Scan for the cell matching the given text and deliver its (x, y) coordinate at center. 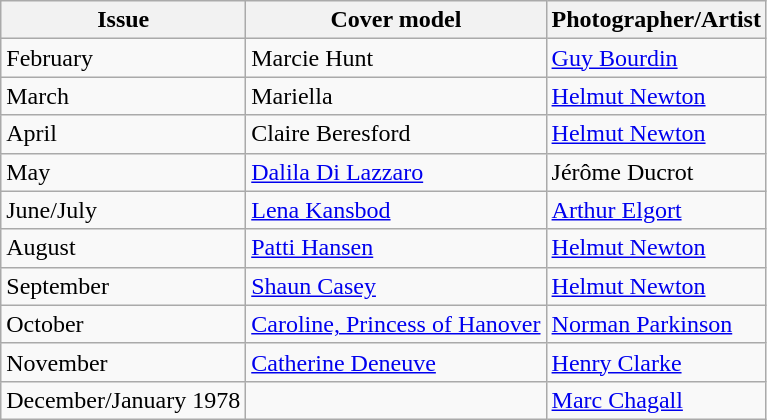
Henry Clarke (656, 362)
April (124, 134)
Lena Kansbod (396, 210)
Marc Chagall (656, 400)
Catherine Deneuve (396, 362)
Dalila Di Lazzaro (396, 172)
Photographer/Artist (656, 20)
February (124, 58)
Caroline, Princess of Hanover (396, 324)
Patti Hansen (396, 248)
May (124, 172)
Claire Beresford (396, 134)
Mariella (396, 96)
Shaun Casey (396, 286)
Marcie Hunt (396, 58)
June/July (124, 210)
Jérôme Ducrot (656, 172)
August (124, 248)
December/January 1978 (124, 400)
November (124, 362)
Guy Bourdin (656, 58)
Cover model (396, 20)
Issue (124, 20)
September (124, 286)
March (124, 96)
Arthur Elgort (656, 210)
Norman Parkinson (656, 324)
October (124, 324)
